Scan for the cell matching the given text and deliver its (x, y) coordinate at center. 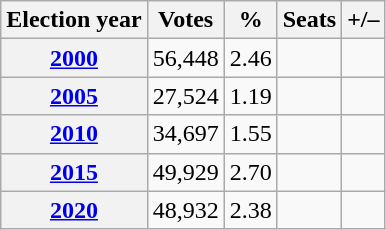
2005 (74, 96)
1.55 (250, 134)
2.70 (250, 172)
2000 (74, 58)
2.38 (250, 210)
Election year (74, 20)
2015 (74, 172)
+/– (364, 20)
Seats (309, 20)
48,932 (186, 210)
34,697 (186, 134)
2010 (74, 134)
2.46 (250, 58)
1.19 (250, 96)
% (250, 20)
Votes (186, 20)
56,448 (186, 58)
2020 (74, 210)
27,524 (186, 96)
49,929 (186, 172)
